Return [X, Y] of the center of cell containing provided text 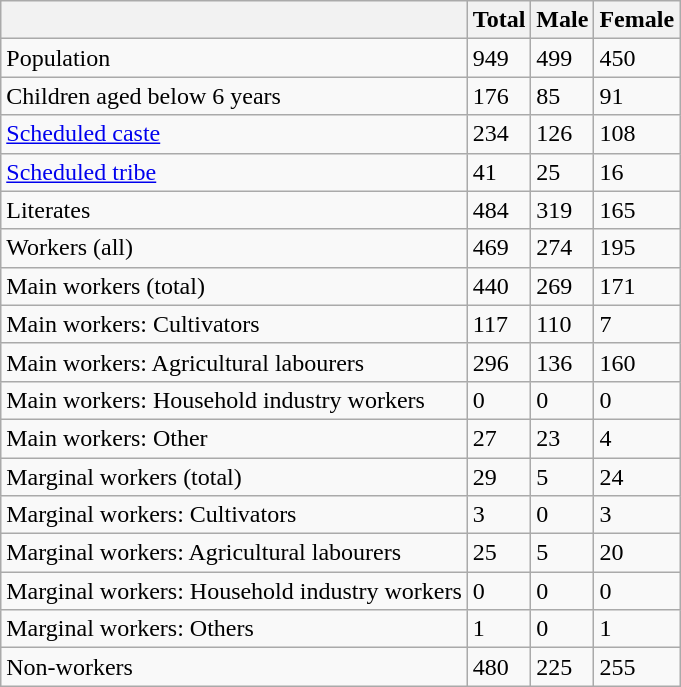
Marginal workers (total) [234, 477]
499 [562, 58]
Main workers: Agricultural labourers [234, 362]
255 [637, 667]
20 [637, 553]
274 [562, 248]
136 [562, 362]
85 [562, 96]
Total [499, 20]
160 [637, 362]
16 [637, 172]
Male [562, 20]
469 [499, 248]
Main workers: Other [234, 438]
Population [234, 58]
23 [562, 438]
Scheduled tribe [234, 172]
27 [499, 438]
Main workers: Household industry workers [234, 400]
Children aged below 6 years [234, 96]
Marginal workers: Others [234, 629]
165 [637, 210]
949 [499, 58]
110 [562, 324]
29 [499, 477]
91 [637, 96]
Workers (all) [234, 248]
Main workers (total) [234, 286]
195 [637, 248]
Main workers: Cultivators [234, 324]
4 [637, 438]
117 [499, 324]
225 [562, 667]
Scheduled caste [234, 134]
296 [499, 362]
234 [499, 134]
Marginal workers: Agricultural labourers [234, 553]
176 [499, 96]
41 [499, 172]
108 [637, 134]
480 [499, 667]
Non-workers [234, 667]
126 [562, 134]
Marginal workers: Household industry workers [234, 591]
Female [637, 20]
319 [562, 210]
24 [637, 477]
450 [637, 58]
484 [499, 210]
440 [499, 286]
7 [637, 324]
269 [562, 286]
Literates [234, 210]
171 [637, 286]
Marginal workers: Cultivators [234, 515]
